For the text-containing cell, return its midpoint in (x, y) coordinate format. 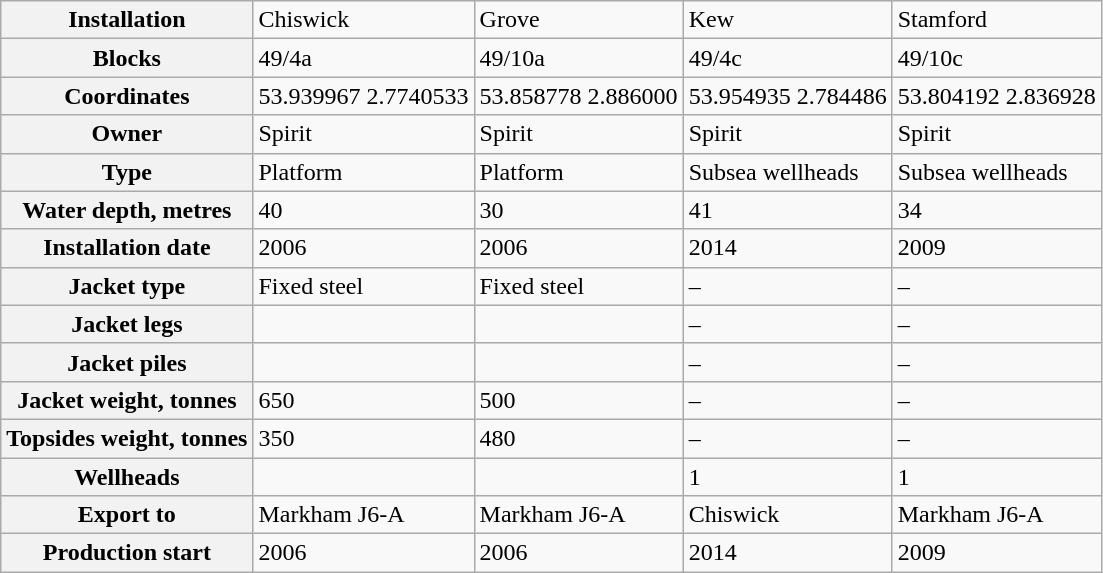
Jacket legs (127, 324)
30 (578, 210)
53.804192 2.836928 (996, 96)
Grove (578, 20)
Export to (127, 515)
Blocks (127, 58)
40 (364, 210)
Jacket type (127, 286)
49/10a (578, 58)
650 (364, 400)
Jacket weight, tonnes (127, 400)
Production start (127, 553)
Installation (127, 20)
Jacket piles (127, 362)
480 (578, 438)
Water depth, metres (127, 210)
53.954935 2.784486 (788, 96)
53.939967 2.7740533 (364, 96)
350 (364, 438)
Kew (788, 20)
Type (127, 172)
34 (996, 210)
Wellheads (127, 477)
49/10c (996, 58)
49/4c (788, 58)
500 (578, 400)
53.858778 2.886000 (578, 96)
Topsides weight, tonnes (127, 438)
Owner (127, 134)
Coordinates (127, 96)
Installation date (127, 248)
49/4a (364, 58)
41 (788, 210)
Stamford (996, 20)
